Find where the given text appears and provide that cell's center as (x, y) coordinate. 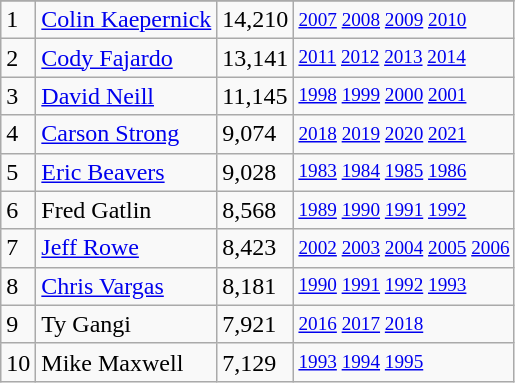
Mike Maxwell (126, 362)
7,921 (256, 324)
13,141 (256, 58)
Carson Strong (126, 134)
2007 2008 2009 2010 (404, 20)
2002 2003 2004 2005 2006 (404, 248)
1998 1999 2000 2001 (404, 96)
8 (18, 286)
David Neill (126, 96)
9,028 (256, 172)
Chris Vargas (126, 286)
2016 2017 2018 (404, 324)
2018 2019 2020 2021 (404, 134)
2 (18, 58)
2011 2012 2013 2014 (404, 58)
4 (18, 134)
1 (18, 20)
Fred Gatlin (126, 210)
8,181 (256, 286)
1989 1990 1991 1992 (404, 210)
11,145 (256, 96)
5 (18, 172)
8,423 (256, 248)
Colin Kaepernick (126, 20)
Cody Fajardo (126, 58)
7,129 (256, 362)
9 (18, 324)
1993 1994 1995 (404, 362)
1990 1991 1992 1993 (404, 286)
10 (18, 362)
14,210 (256, 20)
1983 1984 1985 1986 (404, 172)
6 (18, 210)
3 (18, 96)
Jeff Rowe (126, 248)
8,568 (256, 210)
7 (18, 248)
9,074 (256, 134)
Ty Gangi (126, 324)
Eric Beavers (126, 172)
